Output the (x, y) coordinate of the center of the cell containing the given text.  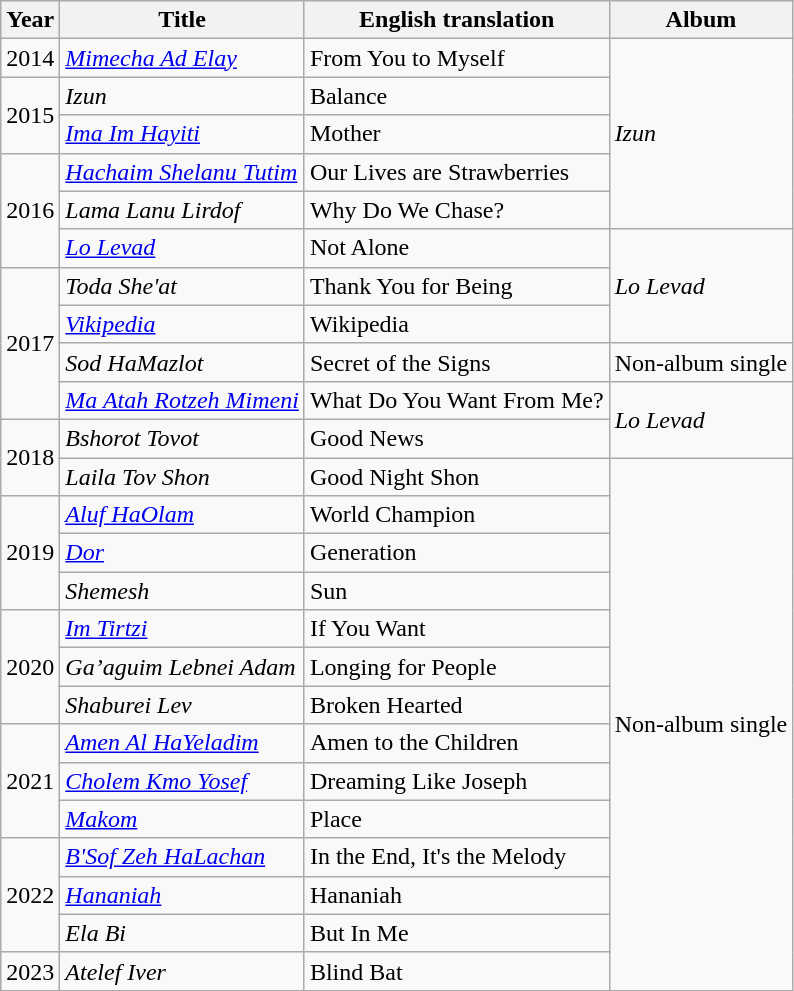
From You to Myself (456, 58)
Lama Lanu Lirdof (182, 210)
Mother (456, 134)
Bshorot Tovot (182, 438)
Longing for People (456, 667)
Title (182, 20)
Atelef Iver (182, 971)
Makom (182, 819)
In the End, It's the Melody (456, 857)
Album (701, 20)
Wikipedia (456, 324)
Good Night Shon (456, 477)
Year (30, 20)
Im Tirtzi (182, 629)
What Do You Want From Me? (456, 400)
Generation (456, 553)
World Champion (456, 515)
2014 (30, 58)
2016 (30, 210)
Aluf HaOlam (182, 515)
Dreaming Like Joseph (456, 781)
Thank You for Being (456, 286)
Shemesh (182, 591)
Mimecha Ad Elay (182, 58)
Amen to the Children (456, 743)
Cholem Kmo Yosef (182, 781)
2015 (30, 115)
Ga’aguim Lebnei Adam (182, 667)
Why Do We Chase? (456, 210)
2020 (30, 667)
Hachaim Shelanu Tutim (182, 172)
2018 (30, 457)
2019 (30, 553)
Place (456, 819)
But In Me (456, 933)
2023 (30, 971)
Dor (182, 553)
Balance (456, 96)
Laila Tov Shon (182, 477)
Amen Al HaYeladim (182, 743)
Sun (456, 591)
If You Want (456, 629)
Not Alone (456, 248)
Toda She'at (182, 286)
Ima Im Hayiti (182, 134)
Vikipedia (182, 324)
B'Sof Zeh HaLachan (182, 857)
Ela Bi (182, 933)
English translation (456, 20)
2022 (30, 895)
Shaburei Lev (182, 705)
Our Lives are Strawberries (456, 172)
Sod HaMazlot (182, 362)
Blind Bat (456, 971)
Good News (456, 438)
2021 (30, 781)
Broken Hearted (456, 705)
2017 (30, 343)
Secret of the Signs (456, 362)
Ma Atah Rotzeh Mimeni (182, 400)
